For the text-containing cell, return its midpoint in [x, y] coordinate format. 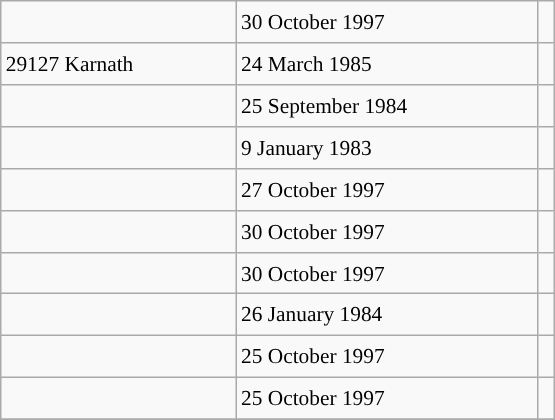
24 March 1985 [386, 64]
9 January 1983 [386, 148]
27 October 1997 [386, 189]
29127 Karnath [118, 64]
26 January 1984 [386, 315]
25 September 1984 [386, 106]
